Search for the cell housing the specified text and yield its (X, Y) center coordinate. 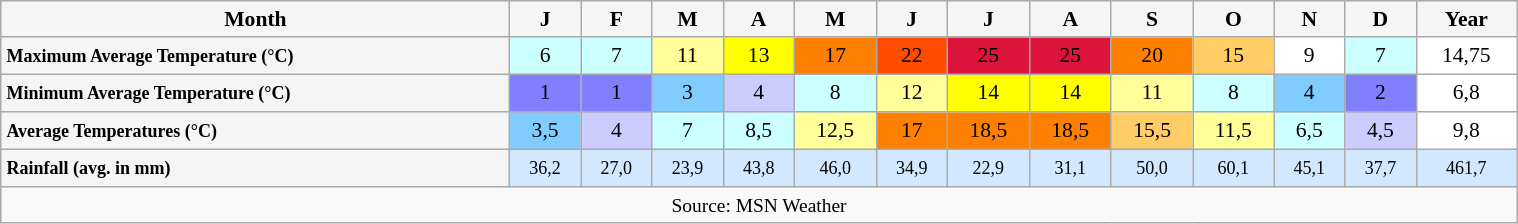
22,9 (988, 169)
3 (688, 94)
Minimum Average Temperature (°C) (255, 94)
O (1234, 19)
11,5 (1234, 131)
46,0 (835, 169)
Year (1466, 19)
9,8 (1466, 131)
14,75 (1466, 56)
45,1 (1310, 169)
23,9 (688, 169)
22 (912, 56)
34,9 (912, 169)
F (616, 19)
37,7 (1380, 169)
Source: MSN Weather (758, 204)
12 (912, 94)
20 (1152, 56)
50,0 (1152, 169)
15,5 (1152, 131)
461,7 (1466, 169)
6 (546, 56)
36,2 (546, 169)
15 (1234, 56)
2 (1380, 94)
Average Temperatures (°C) (255, 131)
12,5 (835, 131)
43,8 (758, 169)
Rainfall (avg. in mm) (255, 169)
3,5 (546, 131)
N (1310, 19)
Month (255, 19)
9 (1310, 56)
8,5 (758, 131)
31,1 (1070, 169)
Maximum Average Temperature (°C) (255, 56)
60,1 (1234, 169)
D (1380, 19)
13 (758, 56)
S (1152, 19)
4,5 (1380, 131)
6,5 (1310, 131)
27,0 (616, 169)
6,8 (1466, 94)
